Return (x, y) of the center of cell containing provided text 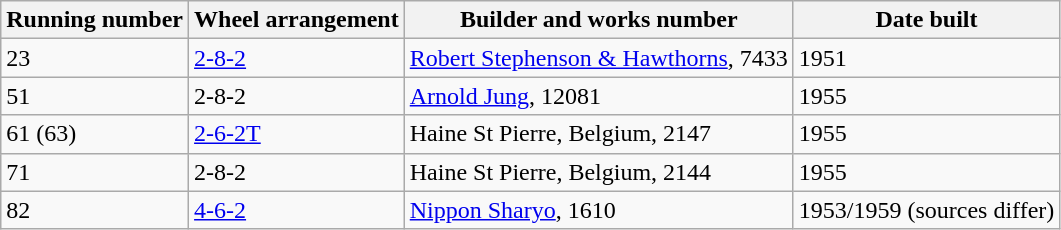
1953/1959 (sources differ) (926, 210)
Haine St Pierre, Belgium, 2144 (598, 172)
4-6-2 (297, 210)
Builder and works number (598, 20)
51 (95, 96)
Wheel arrangement (297, 20)
Robert Stephenson & Hawthorns, 7433 (598, 58)
71 (95, 172)
Nippon Sharyo, 1610 (598, 210)
Haine St Pierre, Belgium, 2147 (598, 134)
Running number (95, 20)
82 (95, 210)
23 (95, 58)
61 (63) (95, 134)
2-6-2T (297, 134)
Arnold Jung, 12081 (598, 96)
1951 (926, 58)
Date built (926, 20)
